Identify which cell holds the provided text, then report its (x, y) central coordinate. 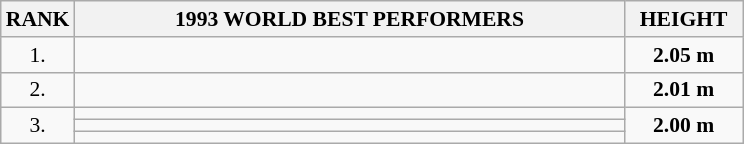
2. (38, 90)
RANK (38, 19)
1. (38, 55)
2.00 m (684, 126)
HEIGHT (684, 19)
3. (38, 126)
2.01 m (684, 90)
2.05 m (684, 55)
1993 WORLD BEST PERFORMERS (349, 19)
